Determine the [X, Y] coordinate at the center of the cell enclosing the given text.  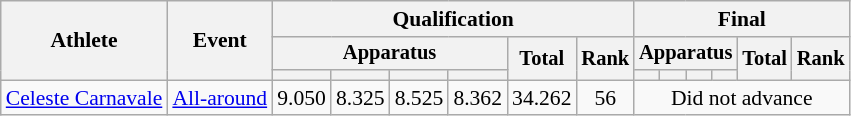
Qualification [453, 19]
9.050 [302, 98]
Final [742, 19]
Event [220, 40]
Athlete [84, 40]
All-around [220, 98]
8.325 [360, 98]
34.262 [542, 98]
Celeste Carnavale [84, 98]
56 [606, 98]
8.362 [478, 98]
Did not advance [742, 98]
8.525 [420, 98]
